Return [x, y] of the center of cell containing provided text 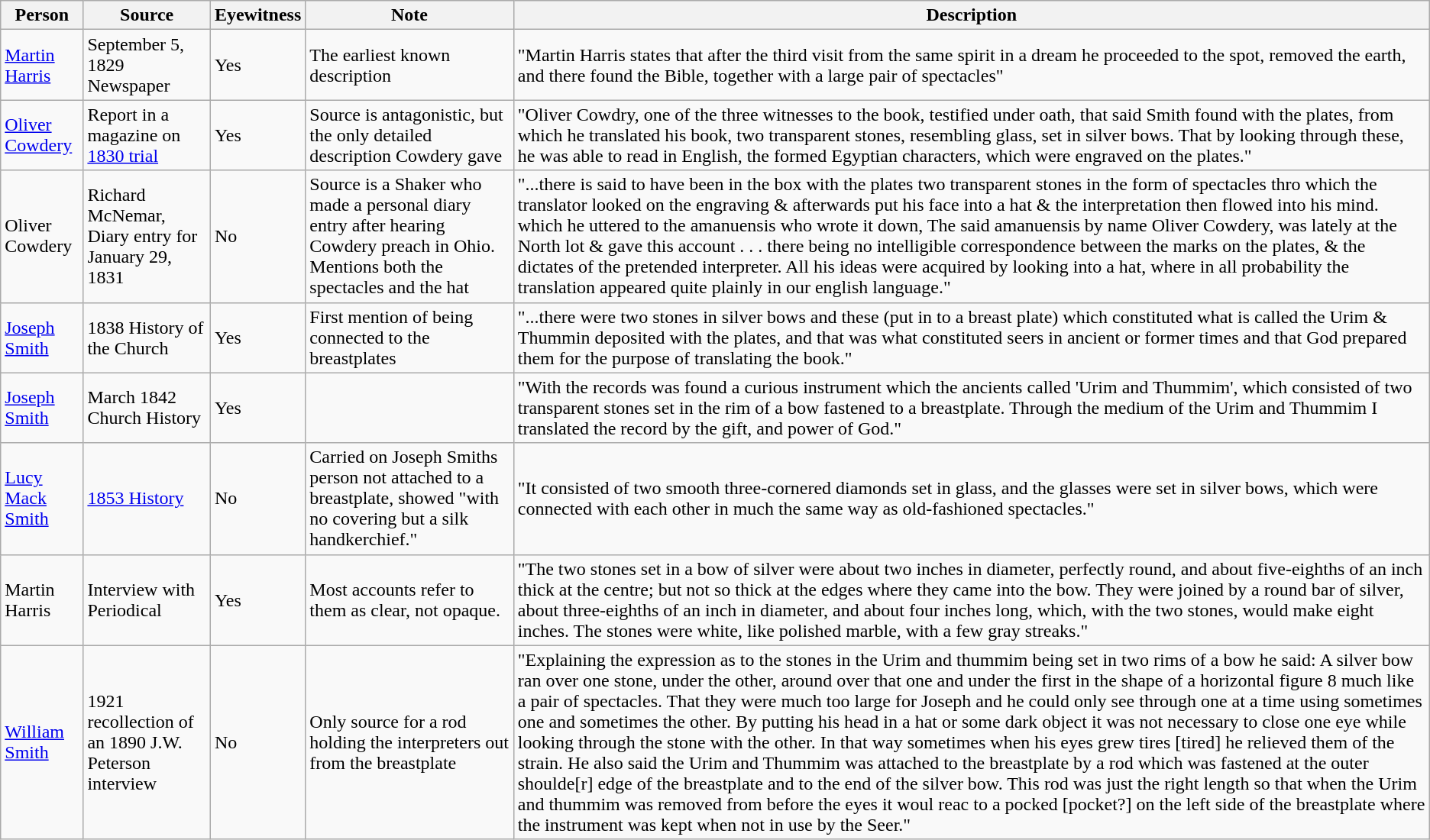
Source is antagonistic, but the only detailed description Cowdery gave [409, 135]
Source is a Shaker who made a personal diary entry after hearing Cowdery preach in Ohio. Mentions both the spectacles and the hat [409, 237]
March 1842 Church History [147, 408]
Most accounts refer to them as clear, not opaque. [409, 600]
Only source for a rod holding the interpreters out from the breastplate [409, 742]
William Smith [42, 742]
Report in a magazine on 1830 trial [147, 135]
1921 recollection of an 1890 J.W. Peterson interview [147, 742]
First mention of being connected to the breastplates [409, 338]
Eyewitness [257, 15]
1838 History of the Church [147, 338]
The earliest known description [409, 65]
Interview with Periodical [147, 600]
Carried on Joseph Smiths person not attached to a breastplate, showed "with no covering but a silk handkerchief." [409, 499]
Richard McNemar, Diary entry for January 29, 1831 [147, 237]
Note [409, 15]
September 5, 1829 Newspaper [147, 65]
Source [147, 15]
Description [972, 15]
Person [42, 15]
1853 History [147, 499]
Lucy Mack Smith [42, 499]
